Detect which cell encompasses the target text, then output its (X, Y) center coordinate. 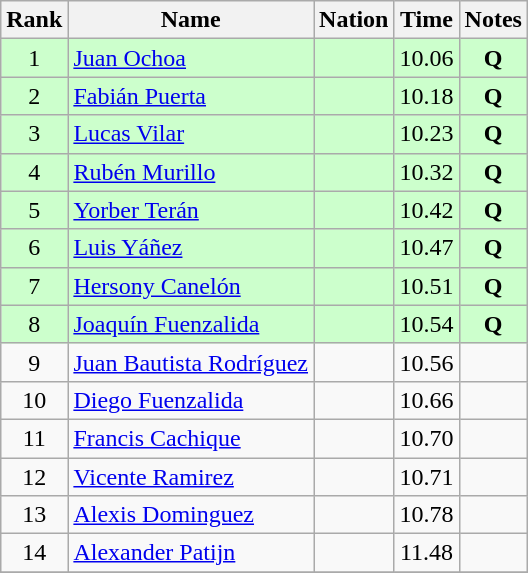
4 (34, 172)
Diego Fuenzalida (191, 400)
10.66 (426, 400)
Alexander Patijn (191, 553)
1 (34, 58)
11.48 (426, 553)
Alexis Dominguez (191, 515)
Juan Bautista Rodríguez (191, 362)
Yorber Terán (191, 210)
9 (34, 362)
Rank (34, 20)
Fabián Puerta (191, 96)
10.42 (426, 210)
8 (34, 324)
Hersony Canelón (191, 286)
10.78 (426, 515)
5 (34, 210)
Rubén Murillo (191, 172)
Vicente Ramirez (191, 477)
10.51 (426, 286)
10.47 (426, 248)
Name (191, 20)
3 (34, 134)
13 (34, 515)
10.70 (426, 438)
2 (34, 96)
Luis Yáñez (191, 248)
14 (34, 553)
Notes (493, 20)
Time (426, 20)
7 (34, 286)
11 (34, 438)
Joaquín Fuenzalida (191, 324)
10.32 (426, 172)
Francis Cachique (191, 438)
10.71 (426, 477)
10.18 (426, 96)
Juan Ochoa (191, 58)
10.06 (426, 58)
10.56 (426, 362)
Lucas Vilar (191, 134)
10 (34, 400)
6 (34, 248)
Nation (354, 20)
10.23 (426, 134)
12 (34, 477)
10.54 (426, 324)
